Scan for the cell matching the given text and deliver its [x, y] coordinate at center. 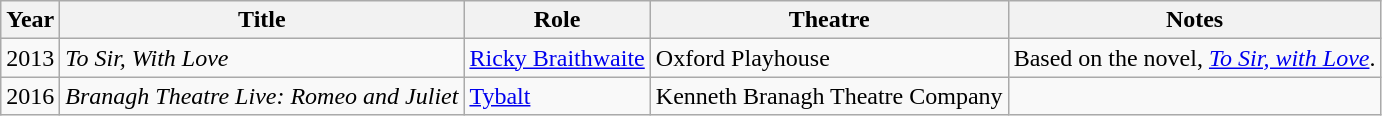
Oxford Playhouse [829, 58]
Based on the novel, To Sir, with Love. [1194, 58]
Role [557, 20]
Kenneth Branagh Theatre Company [829, 96]
Theatre [829, 20]
Tybalt [557, 96]
To Sir, With Love [262, 58]
Title [262, 20]
Ricky Braithwaite [557, 58]
2016 [30, 96]
Year [30, 20]
Branagh Theatre Live: Romeo and Juliet [262, 96]
Notes [1194, 20]
2013 [30, 58]
